Output the [X, Y] coordinate of the center of the cell containing the given text.  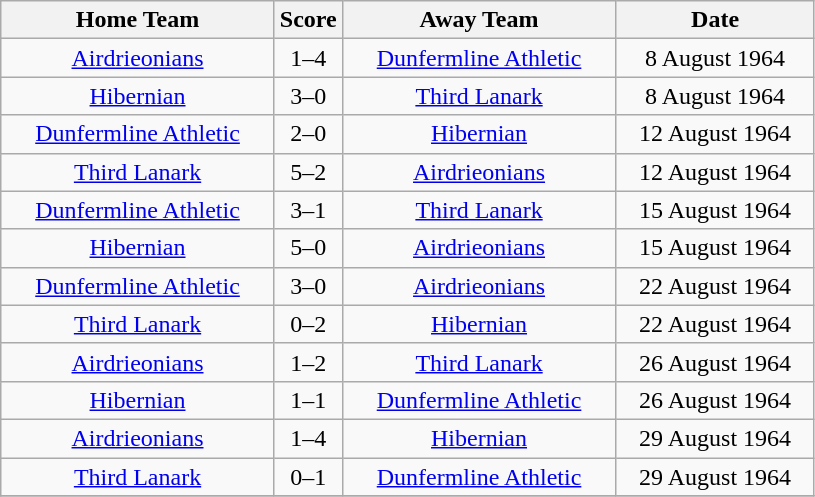
Date [716, 20]
3–1 [308, 210]
5–0 [308, 248]
2–0 [308, 134]
5–2 [308, 172]
0–1 [308, 477]
1–2 [308, 362]
1–1 [308, 400]
Away Team [479, 20]
Score [308, 20]
0–2 [308, 324]
Home Team [138, 20]
